Capture the cell that displays the provided text and extract its [X, Y] central coordinate. 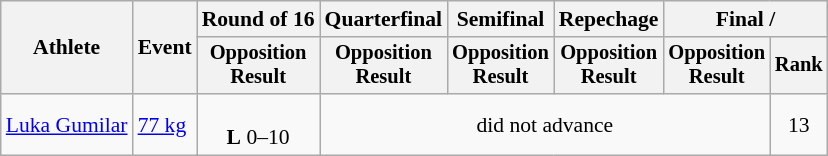
Luka Gumilar [67, 124]
Round of 16 [258, 19]
Semifinal [500, 19]
Final / [745, 19]
Repechage [609, 19]
Quarterfinal [384, 19]
13 [799, 124]
did not advance [545, 124]
L 0–10 [258, 124]
77 kg [165, 124]
Athlete [67, 48]
Event [165, 48]
Rank [799, 66]
